Find where the given text appears and provide that cell's center as (x, y) coordinate. 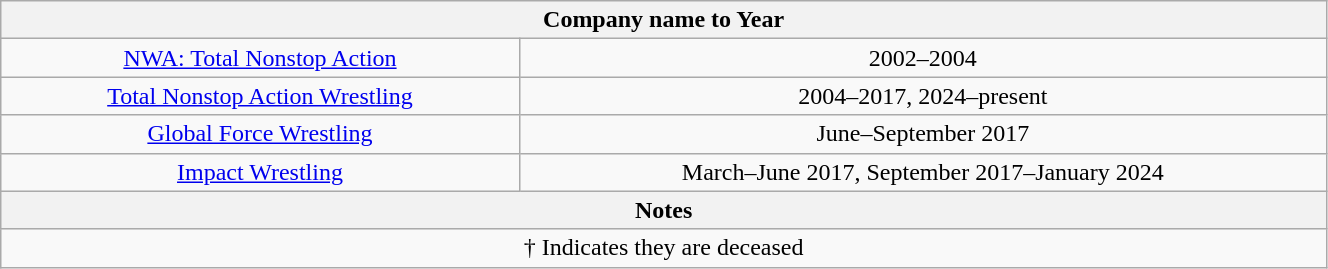
2002–2004 (922, 58)
NWA: Total Nonstop Action (260, 58)
Company name to Year (664, 20)
Notes (664, 210)
† Indicates they are deceased (664, 248)
2004–2017, 2024–present (922, 96)
Total Nonstop Action Wrestling (260, 96)
June–September 2017 (922, 134)
March–June 2017, September 2017–January 2024 (922, 172)
Global Force Wrestling (260, 134)
Impact Wrestling (260, 172)
